Pinpoint the cell where the given text exists, returning its [X, Y] midpoint coordinate. 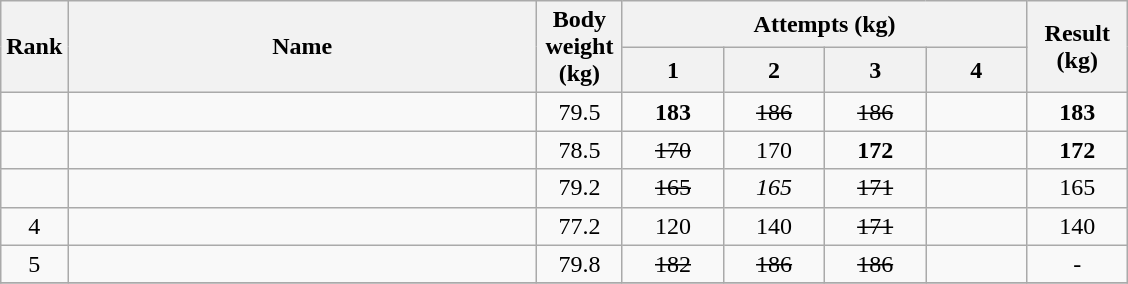
79.8 [579, 264]
182 [672, 264]
Result (kg) [1078, 47]
3 [876, 70]
79.2 [579, 188]
2 [774, 70]
78.5 [579, 150]
Attempts (kg) [824, 24]
79.5 [579, 112]
Name [302, 47]
Body weight (kg) [579, 47]
1 [672, 70]
5 [34, 264]
120 [672, 226]
Rank [34, 47]
77.2 [579, 226]
- [1078, 264]
